Output the [X, Y] coordinate of the center of the cell containing the given text.  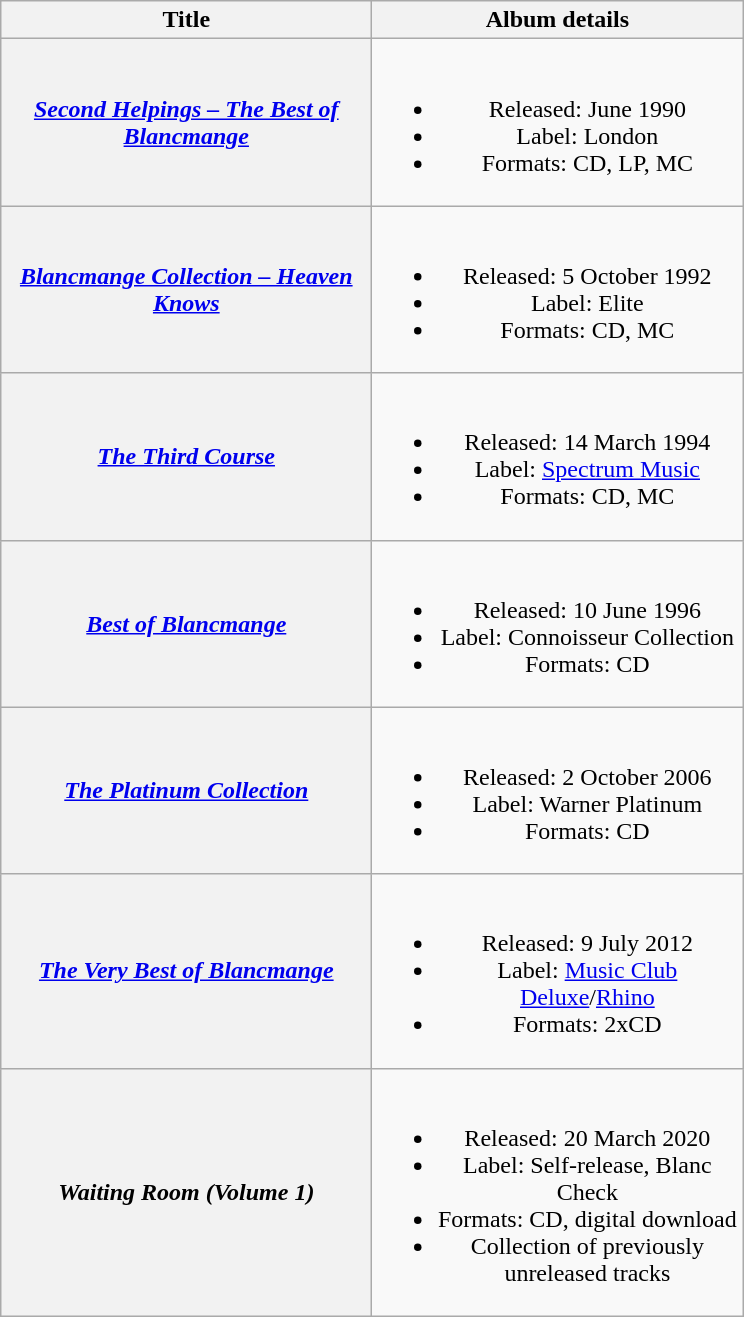
Released: 20 March 2020Label: Self-release, Blanc CheckFormats: CD, digital downloadCollection of previously unreleased tracks [558, 1192]
Released: 5 October 1992Label: EliteFormats: CD, MC [558, 290]
Blancmange Collection – Heaven Knows [186, 290]
The Platinum Collection [186, 790]
Released: 14 March 1994Label: Spectrum MusicFormats: CD, MC [558, 456]
Released: June 1990Label: LondonFormats: CD, LP, MC [558, 122]
Album details [558, 20]
Released: 9 July 2012Label: Music Club Deluxe/RhinoFormats: 2xCD [558, 971]
Released: 10 June 1996Label: Connoisseur CollectionFormats: CD [558, 624]
Best of Blancmange [186, 624]
The Very Best of Blancmange [186, 971]
Title [186, 20]
Waiting Room (Volume 1) [186, 1192]
The Third Course [186, 456]
Released: 2 October 2006Label: Warner PlatinumFormats: CD [558, 790]
Second Helpings – The Best of Blancmange [186, 122]
